Capture the cell that displays the provided text and extract its (x, y) central coordinate. 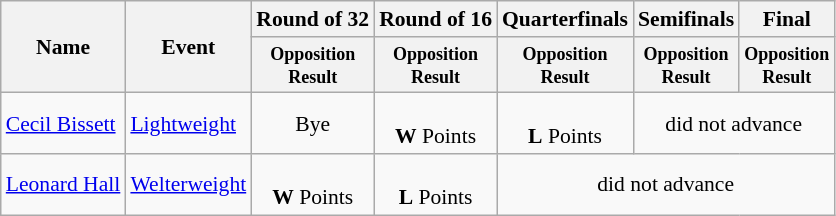
Leonard Hall (64, 184)
Bye (312, 124)
Cecil Bissett (64, 124)
Welterweight (188, 184)
Quarterfinals (565, 19)
Final (786, 19)
Semifinals (686, 19)
Round of 16 (436, 19)
Round of 32 (312, 19)
Name (64, 47)
Event (188, 47)
Lightweight (188, 124)
